Return the (x, y) coordinate for the center point of the cell that contains the specified text.  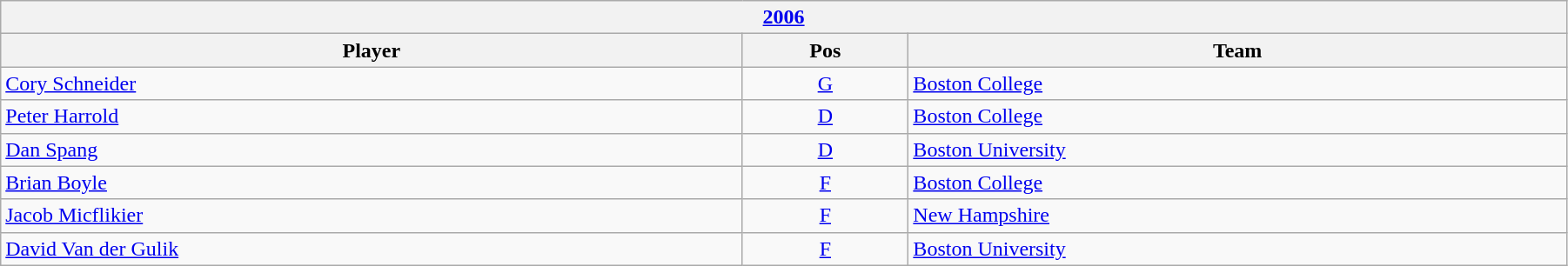
Player (372, 50)
David Van der Gulik (372, 249)
New Hampshire (1237, 216)
Team (1237, 50)
Pos (825, 50)
2006 (784, 17)
Brian Boyle (372, 183)
G (825, 83)
Peter Harrold (372, 116)
Dan Spang (372, 150)
Jacob Micflikier (372, 216)
Cory Schneider (372, 83)
